For the text-containing cell, return its midpoint in [X, Y] coordinate format. 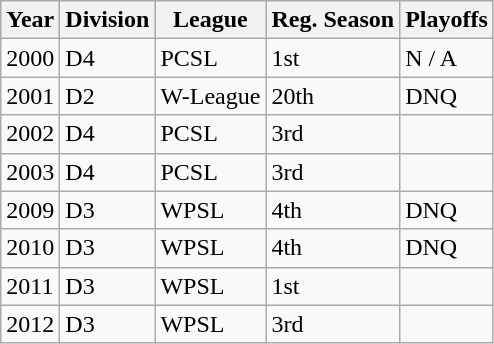
League [210, 20]
20th [333, 96]
N / A [447, 58]
Playoffs [447, 20]
Reg. Season [333, 20]
D2 [108, 96]
2002 [30, 134]
2000 [30, 58]
2001 [30, 96]
2010 [30, 248]
2003 [30, 172]
2012 [30, 324]
2011 [30, 286]
Year [30, 20]
W-League [210, 96]
2009 [30, 210]
Division [108, 20]
